Capture the cell that displays the provided text and extract its [X, Y] central coordinate. 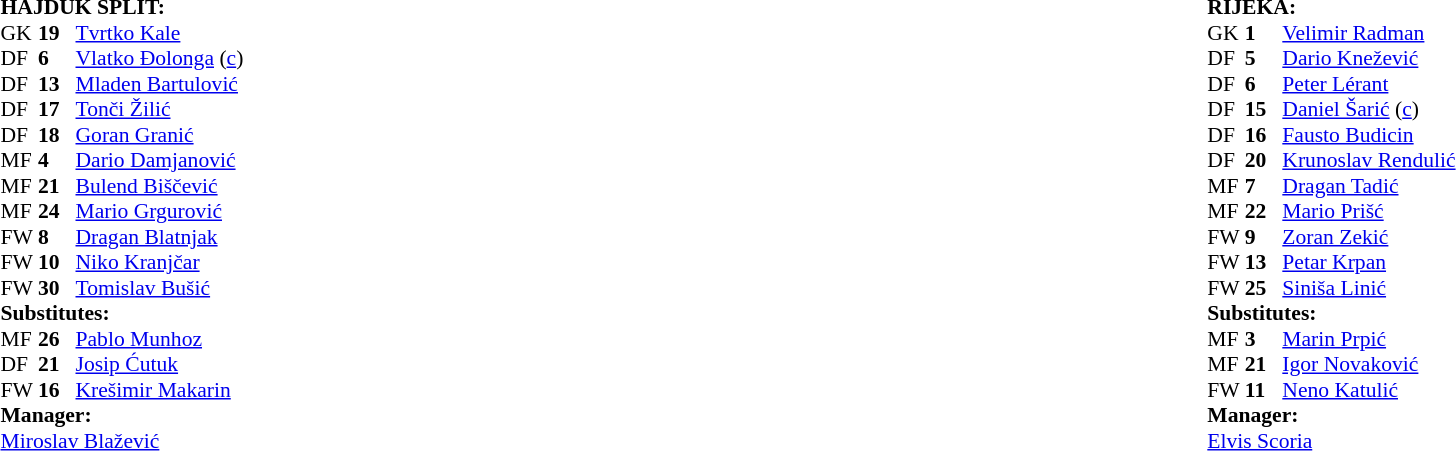
19 [57, 33]
Pablo Munhoz [170, 339]
8 [57, 237]
4 [57, 161]
Mladen Bartulović [170, 84]
Dario Damjanović [170, 161]
Tonči Žilić [170, 109]
Niko Kranjčar [170, 263]
Goran Granić [170, 135]
17 [57, 109]
Manager: [131, 415]
Bulend Biščević [170, 186]
18 [57, 135]
Mario Grgurović [170, 211]
11 [1264, 390]
24 [57, 211]
1 [1264, 33]
25 [1264, 288]
Krešimir Makarin [170, 390]
Vlatko Đolonga (c) [170, 59]
15 [1264, 109]
26 [57, 339]
Tvrtko Kale [170, 33]
Josip Ćutuk [170, 365]
Dragan Blatnjak [170, 237]
20 [1264, 161]
9 [1264, 237]
10 [57, 263]
7 [1264, 186]
Substitutes: [131, 313]
3 [1264, 339]
30 [57, 288]
22 [1264, 211]
Tomislav Bušić [170, 288]
5 [1264, 59]
